For the text-containing cell, return its midpoint in (X, Y) coordinate format. 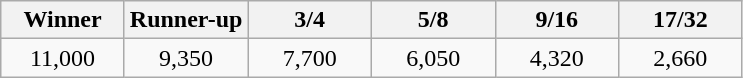
Winner (63, 20)
9,350 (186, 58)
6,050 (433, 58)
9/16 (557, 20)
3/4 (310, 20)
11,000 (63, 58)
17/32 (681, 20)
2,660 (681, 58)
Runner-up (186, 20)
5/8 (433, 20)
4,320 (557, 58)
7,700 (310, 58)
